Detect which cell encompasses the target text, then output its (x, y) center coordinate. 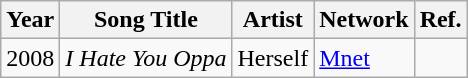
Herself (273, 58)
Network (364, 20)
Artist (273, 20)
Mnet (364, 58)
Year (30, 20)
Song Title (146, 20)
Ref. (440, 20)
I Hate You Oppa (146, 58)
2008 (30, 58)
